Find where the given text appears and provide that cell's center as [x, y] coordinate. 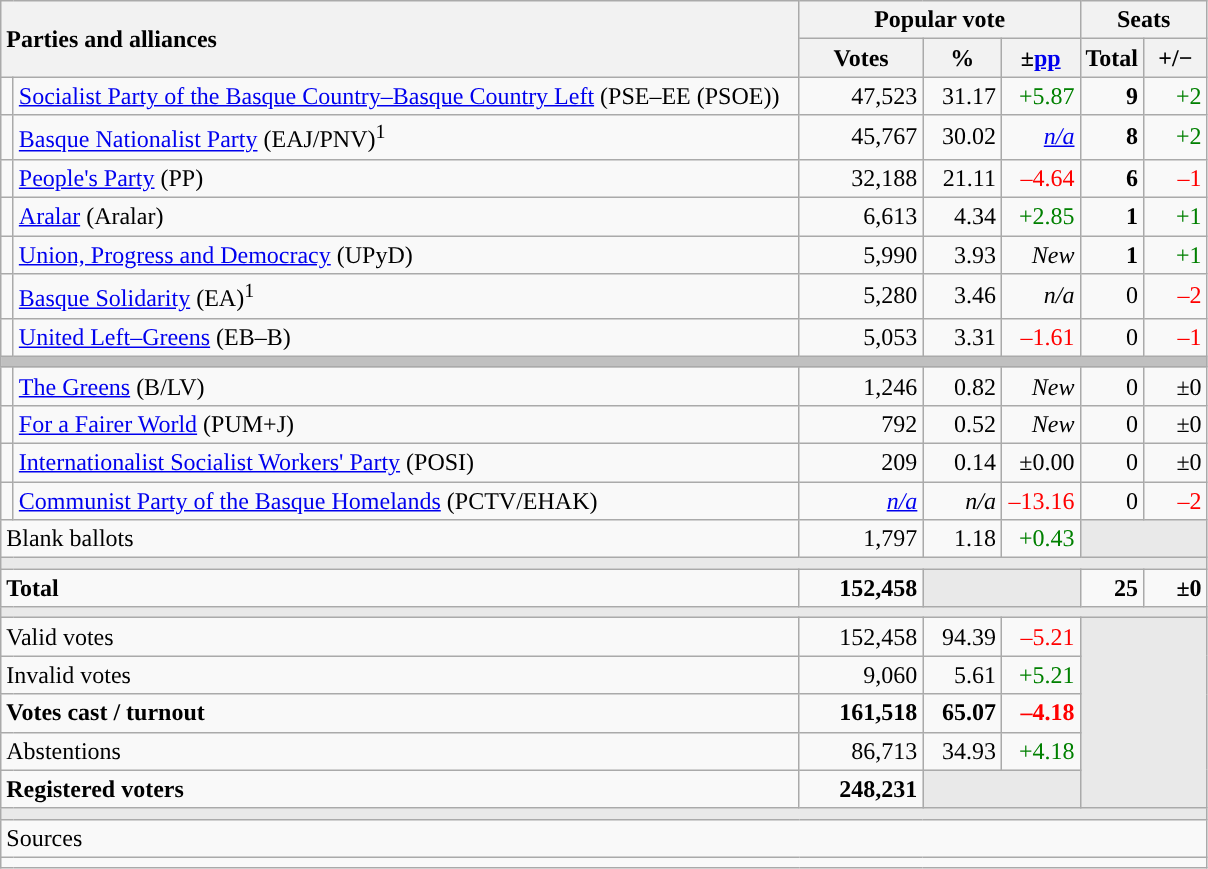
1,797 [861, 539]
45,767 [861, 138]
+4.18 [1040, 751]
Sources [604, 838]
% [962, 58]
±pp [1040, 58]
For a Fairer World (PUM+J) [406, 424]
Invalid votes [400, 675]
3.46 [962, 296]
9 [1112, 96]
Valid votes [400, 637]
0.82 [962, 386]
United Left–Greens (EB–B) [406, 337]
30.02 [962, 138]
+2.85 [1040, 217]
86,713 [861, 751]
5,053 [861, 337]
Votes [861, 58]
Socialist Party of the Basque Country–Basque Country Left (PSE–EE (PSOE)) [406, 96]
32,188 [861, 178]
±0.00 [1040, 462]
248,231 [861, 789]
6,613 [861, 217]
Seats [1144, 20]
25 [1112, 588]
People's Party (PP) [406, 178]
5,990 [861, 255]
–1.61 [1040, 337]
34.93 [962, 751]
65.07 [962, 713]
Popular vote [940, 20]
31.17 [962, 96]
1,246 [861, 386]
0.52 [962, 424]
Registered voters [400, 789]
5,280 [861, 296]
Abstentions [400, 751]
–4.18 [1040, 713]
+/− [1176, 58]
9,060 [861, 675]
47,523 [861, 96]
3.93 [962, 255]
Votes cast / turnout [400, 713]
1.18 [962, 539]
Basque Nationalist Party (EAJ/PNV)1 [406, 138]
+5.87 [1040, 96]
4.34 [962, 217]
21.11 [962, 178]
94.39 [962, 637]
0.14 [962, 462]
Basque Solidarity (EA)1 [406, 296]
The Greens (B/LV) [406, 386]
–4.64 [1040, 178]
161,518 [861, 713]
Communist Party of the Basque Homelands (PCTV/EHAK) [406, 501]
Blank ballots [400, 539]
Parties and alliances [400, 39]
6 [1112, 178]
8 [1112, 138]
792 [861, 424]
Aralar (Aralar) [406, 217]
3.31 [962, 337]
+5.21 [1040, 675]
–13.16 [1040, 501]
Union, Progress and Democracy (UPyD) [406, 255]
+0.43 [1040, 539]
5.61 [962, 675]
Internationalist Socialist Workers' Party (POSI) [406, 462]
209 [861, 462]
–5.21 [1040, 637]
